Scan for the cell matching the given text and deliver its [x, y] coordinate at center. 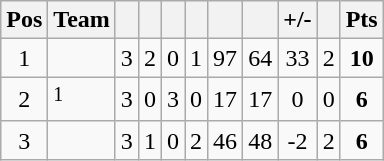
33 [298, 58]
48 [260, 140]
97 [226, 58]
+/- [298, 20]
46 [226, 140]
Team [82, 20]
10 [362, 58]
Pts [362, 20]
Pos [24, 20]
-2 [298, 140]
64 [260, 58]
